Capture the cell that displays the provided text and extract its [X, Y] central coordinate. 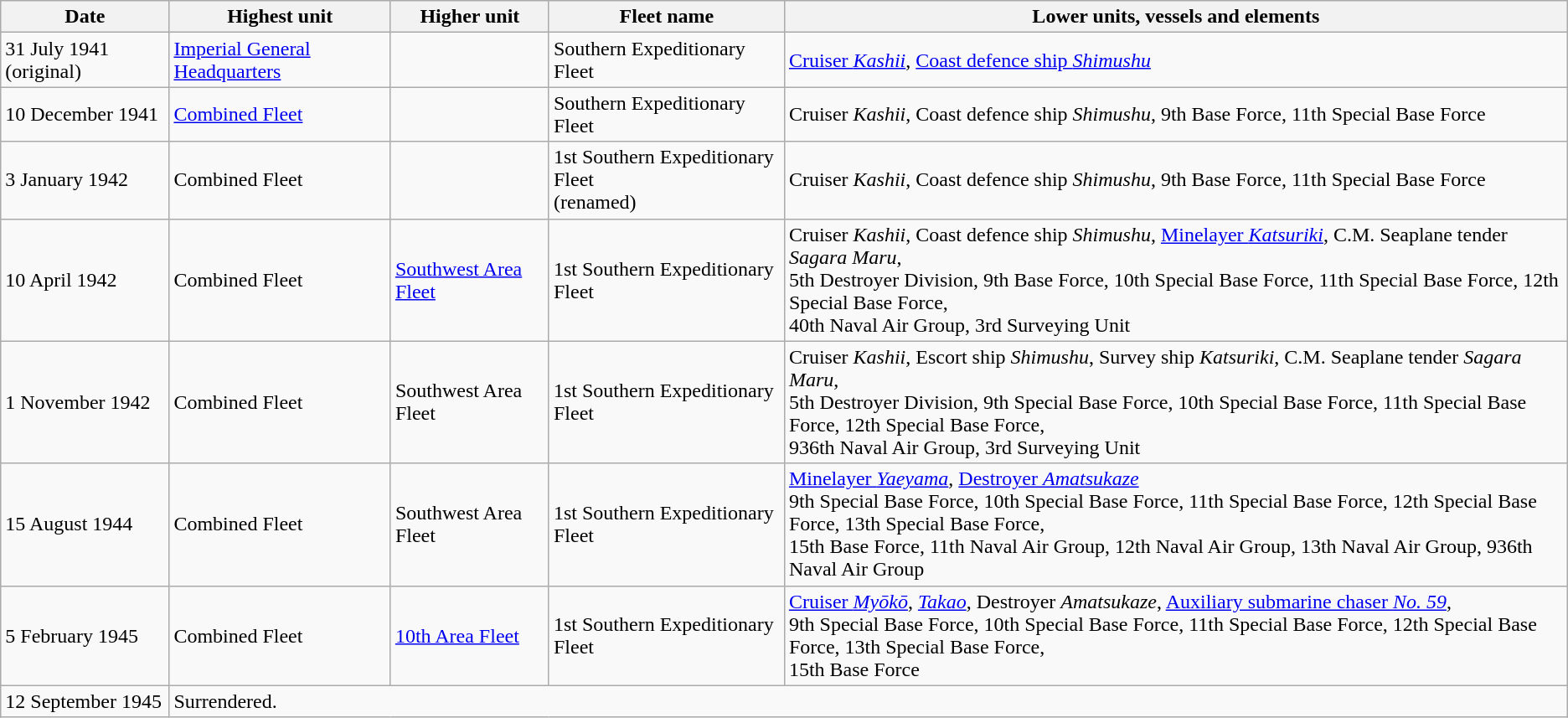
1 November 1942 [85, 402]
Fleet name [667, 17]
Cruiser Kashii, Coast defence ship Shimushu [1176, 60]
10 December 1941 [85, 114]
31 July 1941 (original) [85, 60]
Imperial General Headquarters [280, 60]
10th Area Fleet [469, 635]
3 January 1942 [85, 180]
Lower units, vessels and elements [1176, 17]
Date [85, 17]
15 August 1944 [85, 524]
Higher unit [469, 17]
10 April 1942 [85, 280]
Highest unit [280, 17]
12 September 1945 [85, 701]
5 February 1945 [85, 635]
Surrendered. [868, 701]
1st Southern Expeditionary Fleet(renamed) [667, 180]
